Pinpoint the cell where the given text exists, returning its [X, Y] midpoint coordinate. 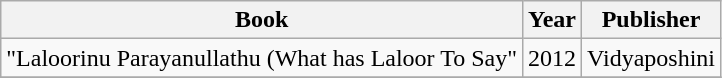
"Laloorinu Parayanullathu (What has Laloor To Say" [262, 58]
Publisher [652, 20]
Year [552, 20]
Vidyaposhini [652, 58]
Book [262, 20]
2012 [552, 58]
